Pinpoint the cell where the given text exists, returning its (x, y) midpoint coordinate. 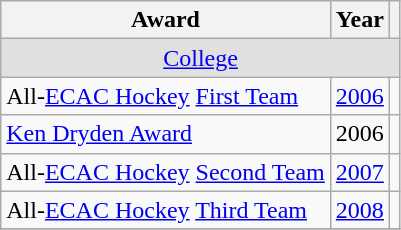
All-ECAC Hockey First Team (166, 96)
2007 (360, 172)
2008 (360, 210)
All-ECAC Hockey Third Team (166, 210)
Award (166, 20)
All-ECAC Hockey Second Team (166, 172)
Year (360, 20)
Ken Dryden Award (166, 134)
College (201, 58)
